From the cell containing the given text, extract its center point as (X, Y) coordinate. 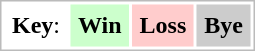
Key: (36, 25)
Win (100, 25)
Loss (163, 25)
Bye (224, 25)
